Detect which cell encompasses the target text, then output its (X, Y) center coordinate. 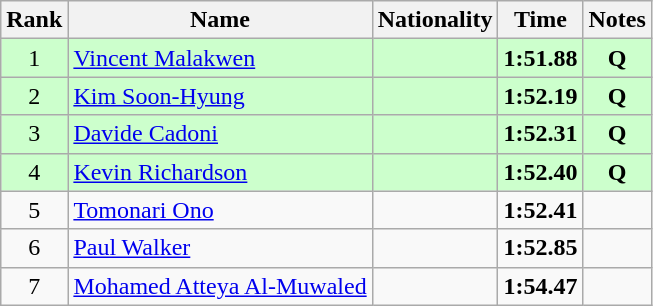
6 (34, 248)
5 (34, 210)
1:52.85 (540, 248)
Vincent Malakwen (220, 58)
Name (220, 20)
1:52.41 (540, 210)
Davide Cadoni (220, 134)
Tomonari Ono (220, 210)
Time (540, 20)
Notes (617, 20)
1:54.47 (540, 286)
Kevin Richardson (220, 172)
1 (34, 58)
4 (34, 172)
7 (34, 286)
Rank (34, 20)
1:52.31 (540, 134)
Paul Walker (220, 248)
1:52.19 (540, 96)
1:52.40 (540, 172)
Mohamed Atteya Al-Muwaled (220, 286)
3 (34, 134)
2 (34, 96)
Nationality (435, 20)
Kim Soon-Hyung (220, 96)
1:51.88 (540, 58)
